Find where the given text appears and provide that cell's center as (x, y) coordinate. 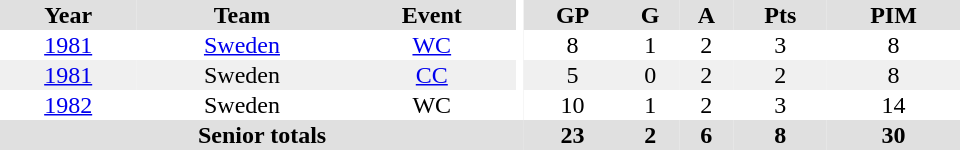
G (650, 15)
PIM (894, 15)
0 (650, 75)
Event (432, 15)
CC (432, 75)
14 (894, 105)
6 (706, 135)
Year (68, 15)
Senior totals (262, 135)
GP (572, 15)
30 (894, 135)
Pts (781, 15)
5 (572, 75)
A (706, 15)
1982 (68, 105)
23 (572, 135)
10 (572, 105)
Team (242, 15)
